Pinpoint the cell where the given text exists, returning its [X, Y] midpoint coordinate. 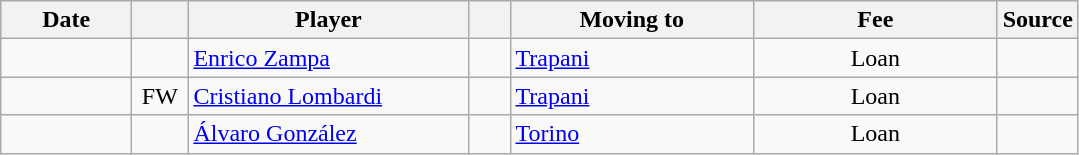
Source [1038, 20]
FW [160, 96]
Fee [876, 20]
Player [328, 20]
Date [66, 20]
Moving to [632, 20]
Álvaro González [328, 134]
Torino [632, 134]
Cristiano Lombardi [328, 96]
Enrico Zampa [328, 58]
